Identify which cell holds the provided text, then report its [x, y] central coordinate. 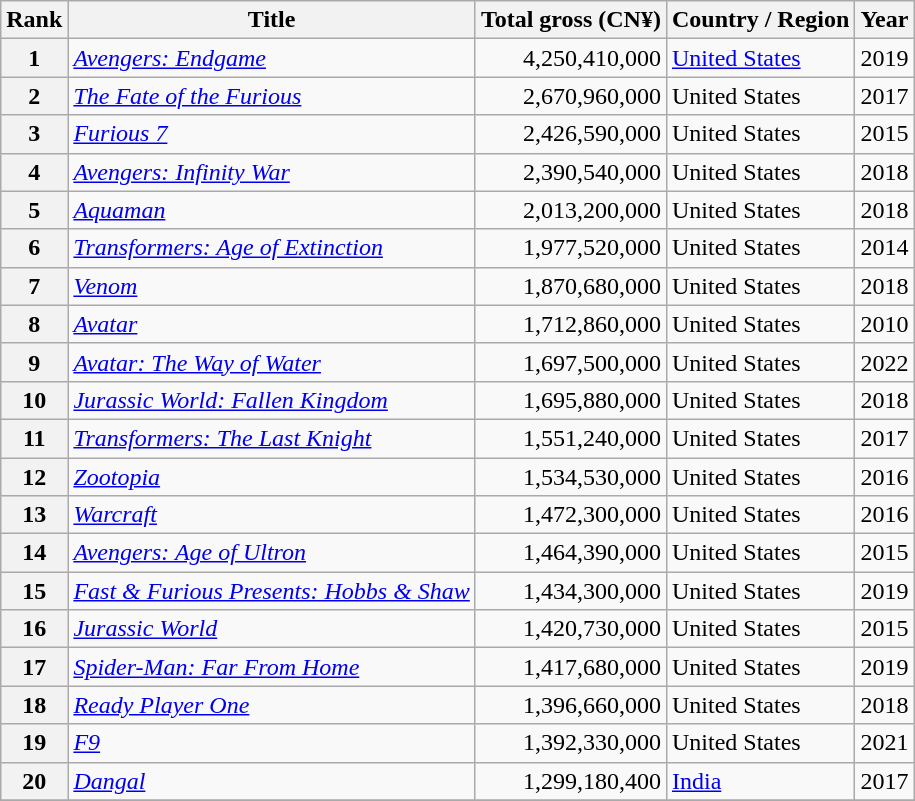
2014 [884, 248]
Dangal [272, 781]
2010 [884, 324]
1,977,520,000 [570, 248]
Avengers: Infinity War [272, 172]
Zootopia [272, 477]
4 [34, 172]
Fast & Furious Presents: Hobbs & Shaw [272, 591]
19 [34, 743]
1,472,300,000 [570, 515]
Jurassic World [272, 629]
5 [34, 210]
Country / Region [760, 20]
1,392,330,000 [570, 743]
1,870,680,000 [570, 286]
Warcraft [272, 515]
The Fate of the Furious [272, 96]
Furious 7 [272, 134]
2,013,200,000 [570, 210]
2 [34, 96]
Avengers: Endgame [272, 58]
8 [34, 324]
Year [884, 20]
12 [34, 477]
2,670,960,000 [570, 96]
18 [34, 705]
1,697,500,000 [570, 362]
1 [34, 58]
Rank [34, 20]
Avatar: The Way of Water [272, 362]
1,417,680,000 [570, 667]
Transformers: Age of Extinction [272, 248]
1,712,860,000 [570, 324]
Spider-Man: Far From Home [272, 667]
14 [34, 553]
F9 [272, 743]
India [760, 781]
16 [34, 629]
Title [272, 20]
1,551,240,000 [570, 438]
1,420,730,000 [570, 629]
1,396,660,000 [570, 705]
Aquaman [272, 210]
15 [34, 591]
7 [34, 286]
20 [34, 781]
11 [34, 438]
10 [34, 400]
1,464,390,000 [570, 553]
1,534,530,000 [570, 477]
6 [34, 248]
1,299,180,400 [570, 781]
Avatar [272, 324]
Transformers: The Last Knight [272, 438]
Ready Player One [272, 705]
Total gross (CN¥) [570, 20]
1,695,880,000 [570, 400]
4,250,410,000 [570, 58]
3 [34, 134]
13 [34, 515]
Venom [272, 286]
17 [34, 667]
2022 [884, 362]
Avengers: Age of Ultron [272, 553]
9 [34, 362]
Jurassic World: Fallen Kingdom [272, 400]
1,434,300,000 [570, 591]
2,390,540,000 [570, 172]
2021 [884, 743]
2,426,590,000 [570, 134]
